From the cell containing the given text, extract its center point as (X, Y) coordinate. 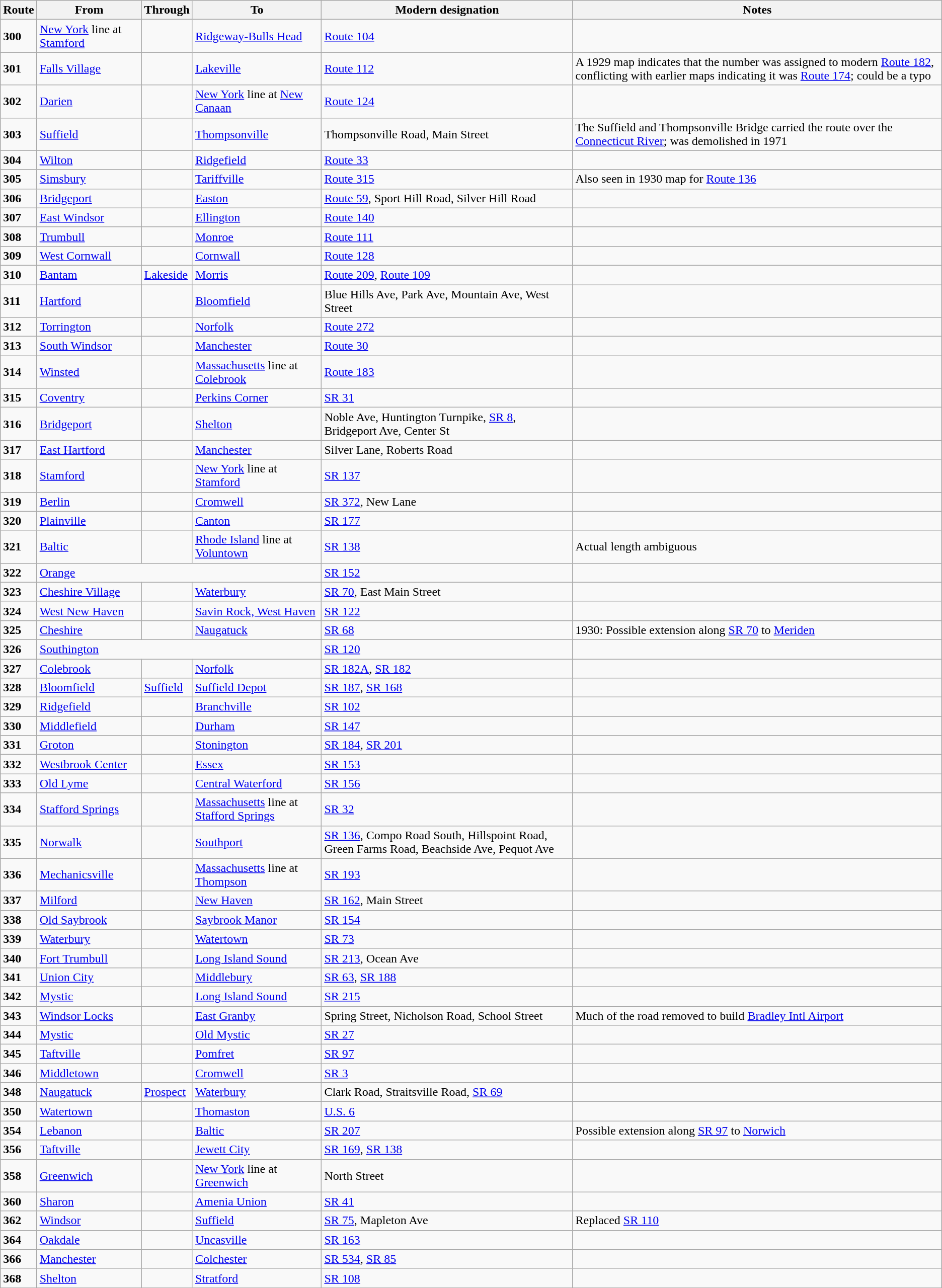
Suffield Depot (257, 688)
Orange (179, 573)
Stamford (89, 476)
SR 207 (447, 1131)
333 (19, 783)
West Cornwall (89, 256)
314 (19, 372)
Central Waterford (257, 783)
SR 152 (447, 573)
312 (19, 327)
Massachusetts line at Colebrook (257, 372)
354 (19, 1131)
339 (19, 939)
Groton (89, 745)
SR 122 (447, 611)
Jewett City (257, 1150)
346 (19, 1073)
SR 184, SR 201 (447, 745)
348 (19, 1092)
SR 163 (447, 1240)
Norwalk (89, 842)
Southington (179, 649)
SR 147 (447, 726)
SR 97 (447, 1054)
SR 70, East Main Street (447, 592)
New York line at Greenwich (257, 1175)
Rhode Island line at Voluntown (257, 546)
321 (19, 546)
Thomaston (257, 1111)
The Suffield and Thompsonville Bridge carried the route over the Connecticut River; was demolished in 1971 (757, 134)
Colchester (257, 1259)
Middletown (89, 1073)
Massachusetts line at Stafford Springs (257, 809)
Trumbull (89, 236)
Lakeville (257, 68)
335 (19, 842)
Route 315 (447, 179)
342 (19, 996)
345 (19, 1054)
Perkins Corner (257, 398)
320 (19, 521)
Actual length ambiguous (757, 546)
Uncasville (257, 1240)
310 (19, 275)
SR 136, Compo Road South, Hillspoint Road, Green Farms Road, Beachside Ave, Pequot Ave (447, 842)
Essex (257, 764)
364 (19, 1240)
Cornwall (257, 256)
341 (19, 977)
Tariffville (257, 179)
New York line at New Canaan (257, 102)
Bantam (89, 275)
300 (19, 36)
340 (19, 958)
Mechanicsville (89, 874)
Fort Trumbull (89, 958)
360 (19, 1201)
303 (19, 134)
Morris (257, 275)
329 (19, 707)
Route 124 (447, 102)
SR 213, Ocean Ave (447, 958)
324 (19, 611)
Westbrook Center (89, 764)
Canton (257, 521)
Stratford (257, 1278)
331 (19, 745)
328 (19, 688)
Lebanon (89, 1131)
338 (19, 920)
Route 183 (447, 372)
302 (19, 102)
311 (19, 301)
East Granby (257, 1016)
Replaced SR 110 (757, 1221)
SR 27 (447, 1035)
313 (19, 346)
330 (19, 726)
Pomfret (257, 1054)
Notes (757, 10)
326 (19, 649)
Spring Street, Nicholson Road, School Street (447, 1016)
East Hartford (89, 450)
SR 68 (447, 630)
366 (19, 1259)
301 (19, 68)
Greenwich (89, 1175)
356 (19, 1150)
307 (19, 217)
SR 32 (447, 809)
Stafford Springs (89, 809)
Old Lyme (89, 783)
SR 3 (447, 1073)
South Windsor (89, 346)
Saybrook Manor (257, 920)
316 (19, 424)
Southport (257, 842)
Ridgeway-Bulls Head (257, 36)
North Street (447, 1175)
315 (19, 398)
Darien (89, 102)
Berlin (89, 502)
Durham (257, 726)
Route 128 (447, 256)
318 (19, 476)
323 (19, 592)
Torrington (89, 327)
Noble Ave, Huntington Turnpike, SR 8, Bridgeport Ave, Center St (447, 424)
Plainville (89, 521)
SR 41 (447, 1201)
Route 140 (447, 217)
SR 534, SR 85 (447, 1259)
SR 108 (447, 1278)
Milford (89, 901)
Route 112 (447, 68)
Thompsonville Road, Main Street (447, 134)
Cheshire (89, 630)
Possible extension along SR 97 to Norwich (757, 1131)
Union City (89, 977)
350 (19, 1111)
Easton (257, 198)
327 (19, 669)
SR 120 (447, 649)
Sharon (89, 1201)
Route 30 (447, 346)
Clark Road, Straitsville Road, SR 69 (447, 1092)
334 (19, 809)
East Windsor (89, 217)
Old Saybrook (89, 920)
New Haven (257, 901)
Route 209, Route 109 (447, 275)
Route 111 (447, 236)
To (257, 10)
Amenia Union (257, 1201)
Route 104 (447, 36)
SR 215 (447, 996)
337 (19, 901)
319 (19, 502)
325 (19, 630)
Falls Village (89, 68)
308 (19, 236)
Route 59, Sport Hill Road, Silver Hill Road (447, 198)
Massachusetts line at Thompson (257, 874)
Route 33 (447, 160)
344 (19, 1035)
U.S. 6 (447, 1111)
Old Mystic (257, 1035)
Colebrook (89, 669)
362 (19, 1221)
SR 156 (447, 783)
Coventry (89, 398)
SR 137 (447, 476)
SR 73 (447, 939)
SR 138 (447, 546)
SR 182A, SR 182 (447, 669)
Branchville (257, 707)
West New Haven (89, 611)
332 (19, 764)
305 (19, 179)
Ellington (257, 217)
SR 75, Mapleton Ave (447, 1221)
Much of the road removed to build Bradley Intl Airport (757, 1016)
322 (19, 573)
SR 153 (447, 764)
From (89, 10)
SR 372, New Lane (447, 502)
Lakeside (167, 275)
Simsbury (89, 179)
SR 193 (447, 874)
Savin Rock, West Haven (257, 611)
SR 102 (447, 707)
Windsor Locks (89, 1016)
Middlefield (89, 726)
Monroe (257, 236)
Wilton (89, 160)
358 (19, 1175)
Route (19, 10)
SR 31 (447, 398)
Winsted (89, 372)
317 (19, 450)
Through (167, 10)
Prospect (167, 1092)
Stonington (257, 745)
Oakdale (89, 1240)
SR 154 (447, 920)
343 (19, 1016)
336 (19, 874)
Silver Lane, Roberts Road (447, 450)
Route 272 (447, 327)
SR 63, SR 188 (447, 977)
Thompsonville (257, 134)
Modern designation (447, 10)
1930: Possible extension along SR 70 to Meriden (757, 630)
Cheshire Village (89, 592)
SR 162, Main Street (447, 901)
309 (19, 256)
A 1929 map indicates that the number was assigned to modern Route 182, conflicting with earlier maps indicating it was Route 174; could be a typo (757, 68)
Blue Hills Ave, Park Ave, Mountain Ave, West Street (447, 301)
306 (19, 198)
Also seen in 1930 map for Route 136 (757, 179)
Middlebury (257, 977)
304 (19, 160)
Hartford (89, 301)
SR 169, SR 138 (447, 1150)
Windsor (89, 1221)
SR 187, SR 168 (447, 688)
SR 177 (447, 521)
368 (19, 1278)
